Extract the (x, y) coordinate from the center of the cell holding the provided text.  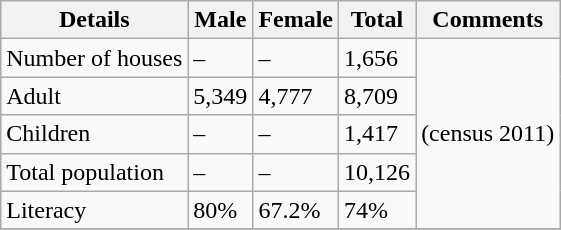
Adult (94, 96)
1,656 (378, 58)
Female (296, 20)
80% (220, 210)
Details (94, 20)
Literacy (94, 210)
10,126 (378, 172)
Male (220, 20)
1,417 (378, 134)
67.2% (296, 210)
Comments (488, 20)
Children (94, 134)
74% (378, 210)
Total population (94, 172)
Number of houses (94, 58)
8,709 (378, 96)
4,777 (296, 96)
Total (378, 20)
(census 2011) (488, 134)
5,349 (220, 96)
